Identify which cell holds the provided text, then report its (X, Y) central coordinate. 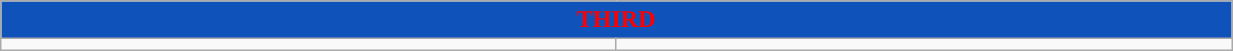
THIRD (616, 20)
